Provide the [x, y] coordinate of the cell's center where the given text is located.  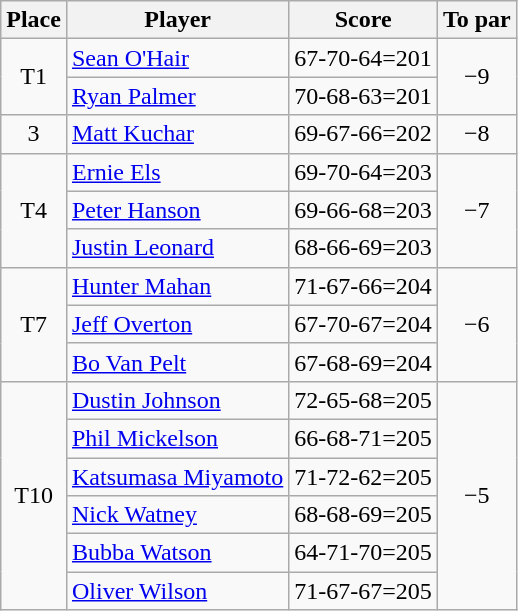
66-68-71=205 [364, 438]
71-67-67=205 [364, 591]
Justin Leonard [177, 248]
Nick Watney [177, 515]
71-67-66=204 [364, 286]
−5 [476, 495]
67-70-67=204 [364, 324]
To par [476, 20]
Sean O'Hair [177, 58]
Player [177, 20]
Oliver Wilson [177, 591]
Matt Kuchar [177, 134]
68-66-69=203 [364, 248]
T4 [34, 210]
T7 [34, 324]
Bo Van Pelt [177, 362]
−6 [476, 324]
67-68-69=204 [364, 362]
64-71-70=205 [364, 553]
70-68-63=201 [364, 96]
67-70-64=201 [364, 58]
Peter Hanson [177, 210]
−9 [476, 77]
−7 [476, 210]
69-66-68=203 [364, 210]
T10 [34, 495]
Hunter Mahan [177, 286]
69-70-64=203 [364, 172]
3 [34, 134]
Katsumasa Miyamoto [177, 477]
Jeff Overton [177, 324]
T1 [34, 77]
69-67-66=202 [364, 134]
72-65-68=205 [364, 400]
Phil Mickelson [177, 438]
Place [34, 20]
Dustin Johnson [177, 400]
Ernie Els [177, 172]
Bubba Watson [177, 553]
Ryan Palmer [177, 96]
−8 [476, 134]
71-72-62=205 [364, 477]
68-68-69=205 [364, 515]
Score [364, 20]
